Provide the (x, y) coordinate of the cell's center where the given text is located.  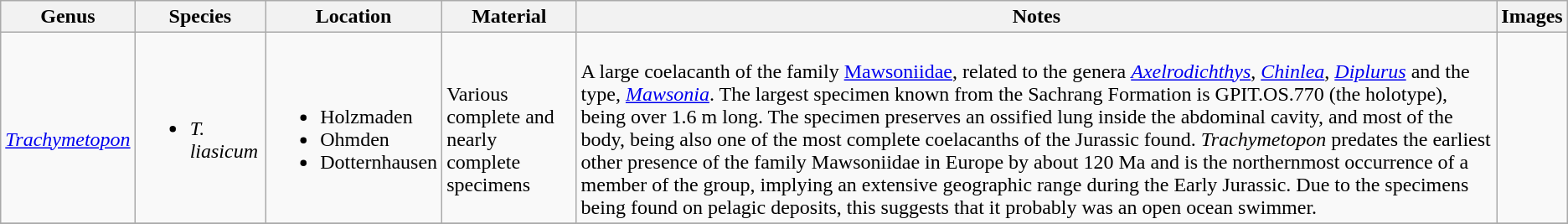
Trachymetopon (68, 128)
Species (199, 17)
HolzmadenOhmdenDotternhausen (353, 128)
Various complete and nearly complete specimens (509, 128)
Images (1532, 17)
Notes (1037, 17)
Location (353, 17)
Material (509, 17)
T. liasicum (199, 128)
Genus (68, 17)
